Extract the [X, Y] coordinate from the center of the cell holding the provided text.  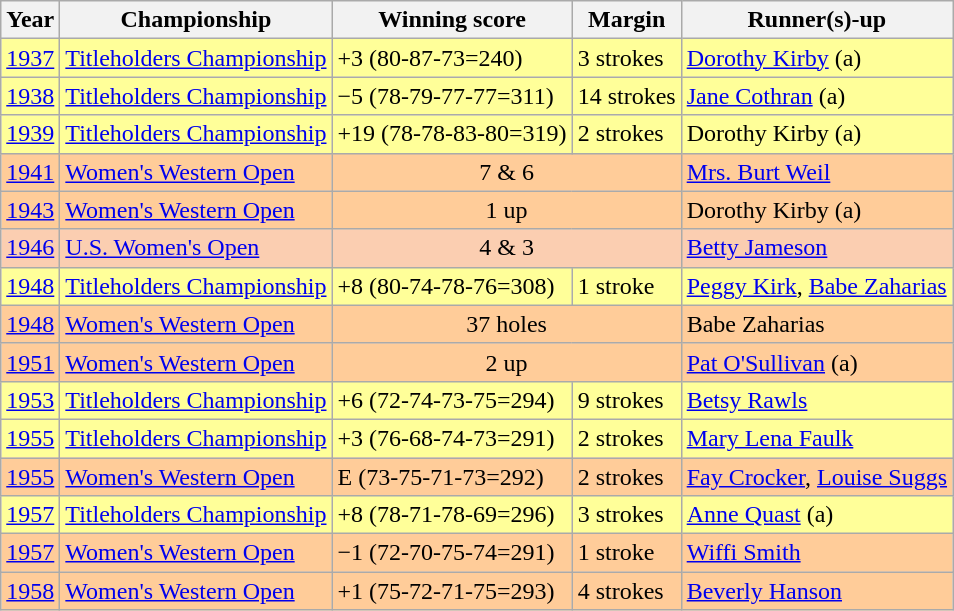
Pat O'Sullivan (a) [816, 362]
1951 [30, 362]
Betty Jameson [816, 248]
1 up [506, 210]
Beverly Hanson [816, 591]
14 strokes [626, 96]
Margin [626, 20]
1941 [30, 172]
2 up [506, 362]
Winning score [452, 20]
1953 [30, 400]
1938 [30, 96]
Wiffi Smith [816, 553]
Mary Lena Faulk [816, 438]
Peggy Kirk, Babe Zaharias [816, 286]
+8 (78-71-78-69=296) [452, 515]
Runner(s)-up [816, 20]
Babe Zaharias [816, 324]
Jane Cothran (a) [816, 96]
Mrs. Burt Weil [816, 172]
1943 [30, 210]
+8 (80-74-78-76=308) [452, 286]
1939 [30, 134]
7 & 6 [506, 172]
4 & 3 [506, 248]
4 strokes [626, 591]
1958 [30, 591]
−1 (72-70-75-74=291) [452, 553]
Betsy Rawls [816, 400]
Year [30, 20]
9 strokes [626, 400]
Fay Crocker, Louise Suggs [816, 477]
−5 (78-79-77-77=311) [452, 96]
+19 (78-78-83-80=319) [452, 134]
+3 (80-87-73=240) [452, 58]
Championship [196, 20]
+3 (76-68-74-73=291) [452, 438]
37 holes [506, 324]
E (73-75-71-73=292) [452, 477]
+6 (72-74-73-75=294) [452, 400]
U.S. Women's Open [196, 248]
+1 (75-72-71-75=293) [452, 591]
Anne Quast (a) [816, 515]
1937 [30, 58]
1946 [30, 248]
